Output the (x, y) coordinate of the center of the cell containing the given text.  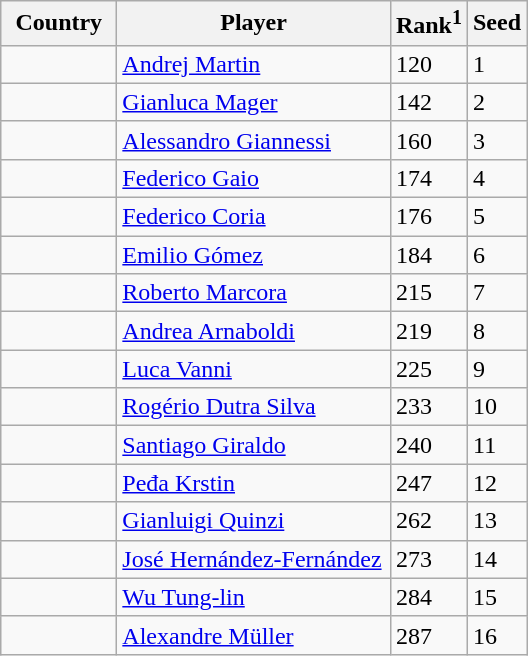
225 (428, 369)
240 (428, 445)
Seed (496, 24)
273 (428, 559)
233 (428, 407)
Player (254, 24)
6 (496, 255)
Wu Tung-lin (254, 597)
120 (428, 64)
287 (428, 635)
160 (428, 140)
11 (496, 445)
247 (428, 483)
Alexandre Müller (254, 635)
Andrej Martin (254, 64)
Peđa Krstin (254, 483)
174 (428, 178)
7 (496, 293)
Country (59, 24)
9 (496, 369)
José Hernández-Fernández (254, 559)
Rank1 (428, 24)
4 (496, 178)
13 (496, 521)
14 (496, 559)
3 (496, 140)
2 (496, 102)
Federico Gaio (254, 178)
8 (496, 331)
12 (496, 483)
Gianluigi Quinzi (254, 521)
184 (428, 255)
262 (428, 521)
Rogério Dutra Silva (254, 407)
284 (428, 597)
Federico Coria (254, 217)
16 (496, 635)
1 (496, 64)
15 (496, 597)
142 (428, 102)
Alessandro Giannessi (254, 140)
215 (428, 293)
Santiago Giraldo (254, 445)
Roberto Marcora (254, 293)
5 (496, 217)
Luca Vanni (254, 369)
Emilio Gómez (254, 255)
10 (496, 407)
219 (428, 331)
176 (428, 217)
Gianluca Mager (254, 102)
Andrea Arnaboldi (254, 331)
